From the cell containing the given text, extract its center point as (x, y) coordinate. 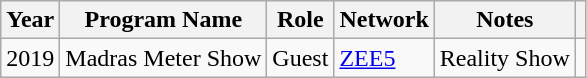
Role (300, 20)
Notes (504, 20)
Network (384, 20)
2019 (30, 58)
Year (30, 20)
ZEE5 (384, 58)
Reality Show (504, 58)
Program Name (164, 20)
Guest (300, 58)
Madras Meter Show (164, 58)
